Extract the (x, y) coordinate from the center of the cell holding the provided text.  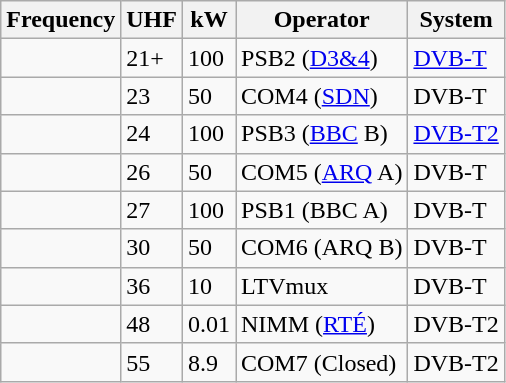
COM4 (SDN) (322, 96)
kW (208, 20)
PSB2 (D3&4) (322, 58)
COM5 (ARQ A) (322, 172)
LTVmux (322, 286)
0.01 (208, 324)
24 (152, 134)
COM6 (ARQ B) (322, 248)
NIMM (RTÉ) (322, 324)
10 (208, 286)
COM7 (Closed) (322, 362)
48 (152, 324)
21+ (152, 58)
27 (152, 210)
23 (152, 96)
PSB1 (BBC A) (322, 210)
Operator (322, 20)
30 (152, 248)
26 (152, 172)
Frequency (61, 20)
36 (152, 286)
8.9 (208, 362)
UHF (152, 20)
55 (152, 362)
PSB3 (BBC B) (322, 134)
System (456, 20)
